Find where the given text appears and provide that cell's center as [X, Y] coordinate. 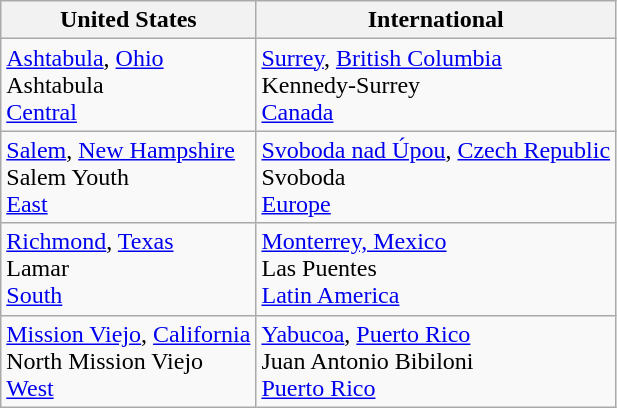
Monterrey, Mexico Las Puentes Latin America [436, 269]
United States [128, 20]
International [436, 20]
Richmond, Texas Lamar South [128, 269]
Salem, New Hampshire Salem Youth East [128, 177]
Mission Viejo, California North Mission Viejo West [128, 361]
Surrey, British Columbia Kennedy-Surrey Canada [436, 85]
Svoboda nad Úpou, Czech Republic Svoboda Europe [436, 177]
Ashtabula, Ohio Ashtabula Central [128, 85]
Yabucoa, Puerto Rico Juan Antonio Bibiloni Puerto Rico [436, 361]
